Provide the (X, Y) coordinate of the cell's center where the given text is located.  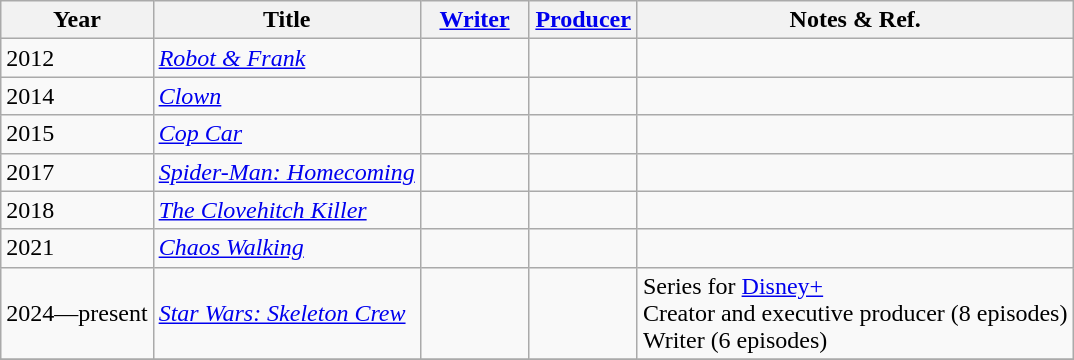
Robot & Frank (286, 58)
2024—present (77, 313)
Cop Car (286, 134)
Year (77, 20)
The Clovehitch Killer (286, 210)
2021 (77, 248)
Producer (584, 20)
Chaos Walking (286, 248)
Star Wars: Skeleton Crew (286, 313)
2015 (77, 134)
Notes & Ref. (855, 20)
Writer (474, 20)
2017 (77, 172)
2012 (77, 58)
Clown (286, 96)
2018 (77, 210)
Spider-Man: Homecoming (286, 172)
2014 (77, 96)
Series for Disney+Creator and executive producer (8 episodes)Writer (6 episodes) (855, 313)
Title (286, 20)
